Return the (X, Y) coordinate for the center point of the cell that contains the specified text.  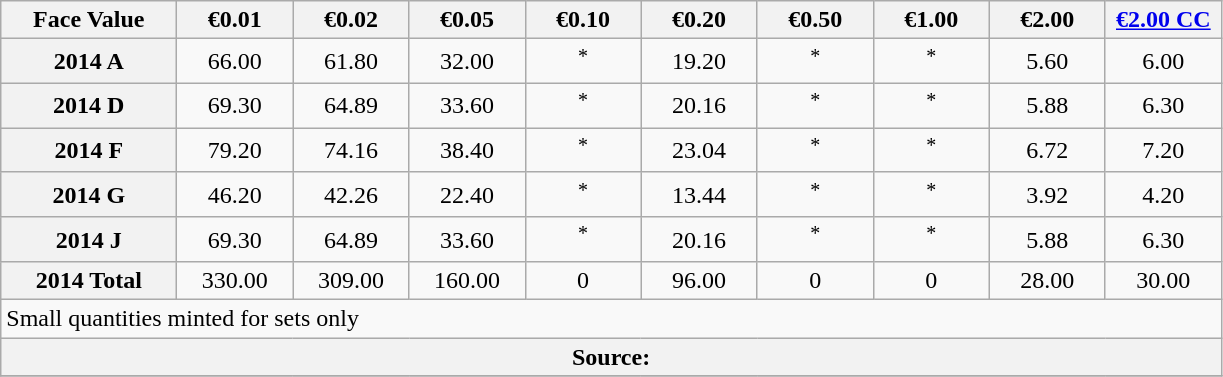
19.20 (699, 62)
23.04 (699, 150)
38.40 (467, 150)
46.20 (235, 194)
61.80 (351, 62)
6.00 (1163, 62)
309.00 (351, 281)
2014 J (89, 240)
€1.00 (931, 20)
€2.00 CC (1163, 20)
3.92 (1047, 194)
6.72 (1047, 150)
2014 A (89, 62)
4.20 (1163, 194)
7.20 (1163, 150)
13.44 (699, 194)
€0.20 (699, 20)
€0.05 (467, 20)
2014 D (89, 106)
€2.00 (1047, 20)
€0.02 (351, 20)
2014 Total (89, 281)
330.00 (235, 281)
28.00 (1047, 281)
30.00 (1163, 281)
2014 G (89, 194)
Small quantities minted for sets only (612, 319)
160.00 (467, 281)
Source: (612, 357)
32.00 (467, 62)
€0.50 (815, 20)
5.60 (1047, 62)
96.00 (699, 281)
Face Value (89, 20)
2014 F (89, 150)
79.20 (235, 150)
€0.10 (583, 20)
74.16 (351, 150)
66.00 (235, 62)
42.26 (351, 194)
€0.01 (235, 20)
22.40 (467, 194)
